Output the [X, Y] coordinate of the center of the cell containing the given text.  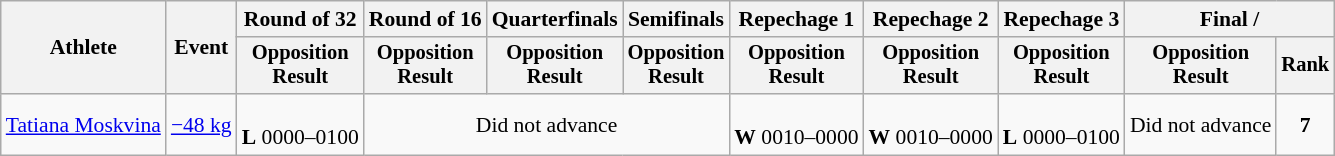
7 [1305, 124]
Rank [1305, 66]
Event [202, 48]
Athlete [84, 48]
Final / [1230, 19]
Tatiana Moskvina [84, 124]
Repechage 1 [796, 19]
Round of 16 [426, 19]
Quarterfinals [555, 19]
Repechage 3 [1062, 19]
Repechage 2 [931, 19]
Round of 32 [300, 19]
−48 kg [202, 124]
Semifinals [676, 19]
